Provide the (X, Y) coordinate of the cell's center where the given text is located.  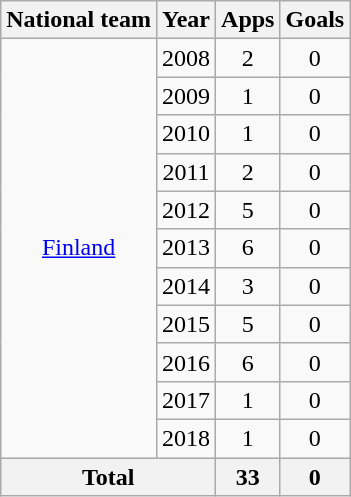
2016 (186, 362)
2014 (186, 286)
2013 (186, 248)
Goals (315, 20)
2017 (186, 400)
2011 (186, 172)
2009 (186, 96)
Apps (248, 20)
2015 (186, 324)
Finland (79, 248)
3 (248, 286)
2010 (186, 134)
2012 (186, 210)
Total (108, 477)
2018 (186, 438)
National team (79, 20)
33 (248, 477)
2008 (186, 58)
Year (186, 20)
